From the cell containing the given text, extract its center point as [x, y] coordinate. 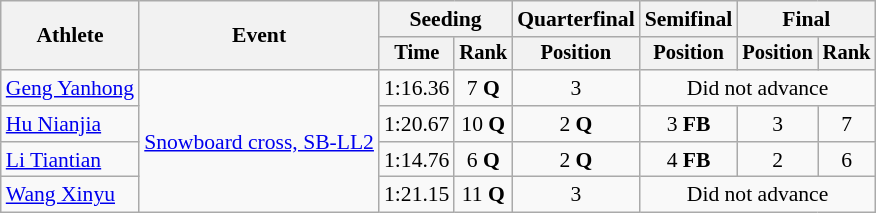
1:20.67 [416, 124]
Time [416, 54]
Event [259, 36]
Snowboard cross, SB-LL2 [259, 141]
Seeding [446, 19]
1:14.76 [416, 160]
6 Q [483, 160]
Wang Xinyu [70, 195]
Geng Yanhong [70, 88]
10 Q [483, 124]
2 [777, 160]
1:21.15 [416, 195]
3 FB [689, 124]
7 Q [483, 88]
11 Q [483, 195]
4 FB [689, 160]
6 [847, 160]
Semifinal [689, 19]
7 [847, 124]
Hu Nianjia [70, 124]
Final [806, 19]
Athlete [70, 36]
Li Tiantian [70, 160]
Quarterfinal [576, 19]
1:16.36 [416, 88]
